Provide the [X, Y] coordinate of the cell's center where the given text is located.  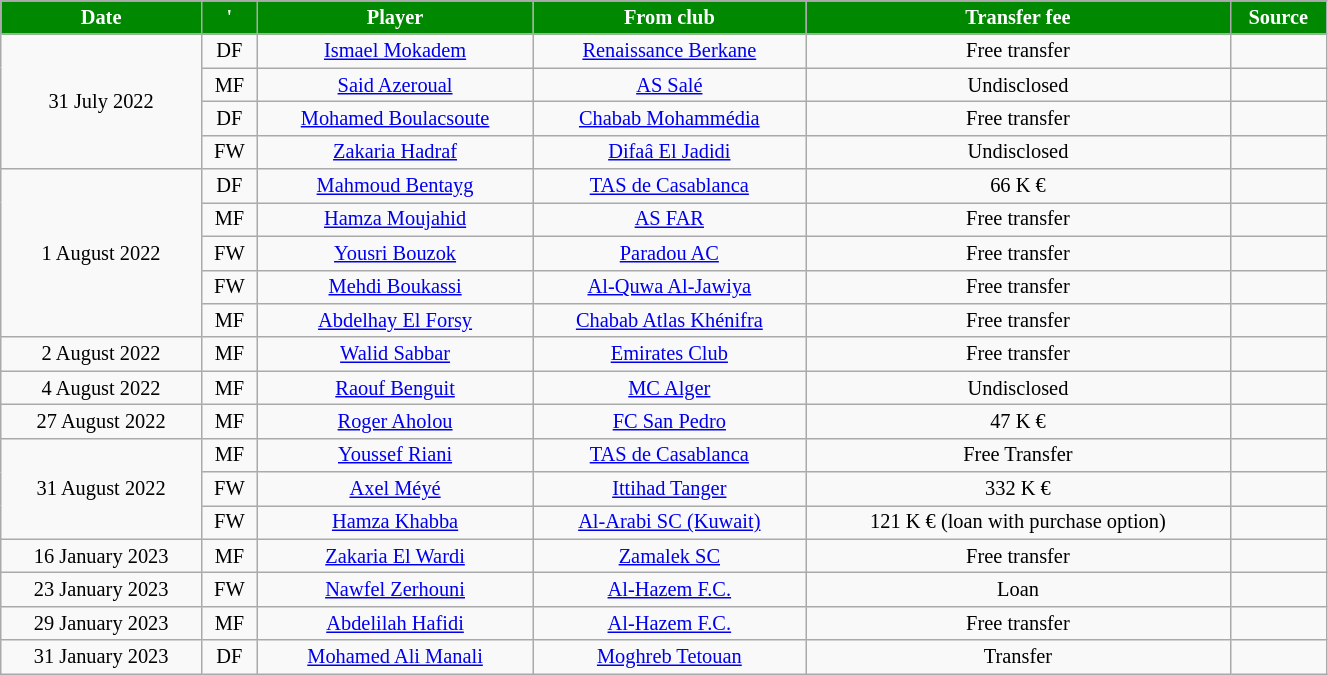
Mohamed Boulacsoute [394, 118]
Raouf Benguit [394, 388]
23 January 2023 [102, 589]
4 August 2022 [102, 388]
Transfer fee [1018, 17]
Source [1278, 17]
AS FAR [670, 219]
29 January 2023 [102, 623]
Zamalek SC [670, 556]
Transfer [1018, 657]
31 July 2022 [102, 102]
121 K € (loan with purchase option) [1018, 522]
Renaissance Berkane [670, 51]
Chabab Atlas Khénifra [670, 320]
Youssef Riani [394, 455]
Axel Méyé [394, 489]
31 January 2023 [102, 657]
Date [102, 17]
Ittihad Tanger [670, 489]
Moghreb Tetouan [670, 657]
Loan [1018, 589]
Paradou AC [670, 253]
Yousri Bouzok [394, 253]
Al-Arabi SC (Kuwait) [670, 522]
Zakaria Hadraf [394, 152]
Free Transfer [1018, 455]
66 K € [1018, 186]
From club [670, 17]
2 August 2022 [102, 354]
Emirates Club [670, 354]
Difaâ El Jadidi [670, 152]
31 August 2022 [102, 488]
1 August 2022 [102, 253]
MC Alger [670, 388]
16 January 2023 [102, 556]
27 August 2022 [102, 421]
FC San Pedro [670, 421]
Mohamed Ali Manali [394, 657]
Hamza Moujahid [394, 219]
' [229, 17]
Mahmoud Bentayg [394, 186]
Abdelilah Hafidi [394, 623]
Said Azeroual [394, 85]
332 K € [1018, 489]
AS Salé [670, 85]
Hamza Khabba [394, 522]
Zakaria El Wardi [394, 556]
Player [394, 17]
Walid Sabbar [394, 354]
47 K € [1018, 421]
Al-Quwa Al-Jawiya [670, 287]
Roger Aholou [394, 421]
Chabab Mohammédia [670, 118]
Ismael Mokadem [394, 51]
Nawfel Zerhouni [394, 589]
Mehdi Boukassi [394, 287]
Abdelhay El Forsy [394, 320]
